From the cell containing the given text, extract its center point as (X, Y) coordinate. 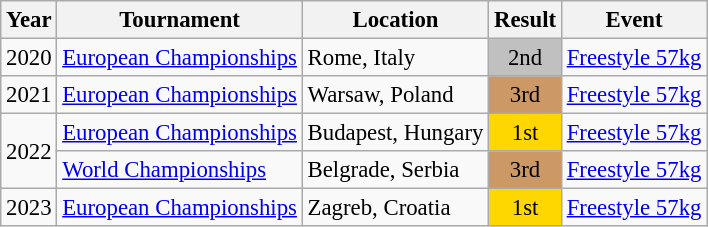
Warsaw, Poland (395, 95)
Tournament (180, 20)
2020 (29, 58)
Rome, Italy (395, 58)
Year (29, 20)
Location (395, 20)
2021 (29, 95)
Result (526, 20)
2nd (526, 58)
Zagreb, Croatia (395, 208)
Event (634, 20)
Budapest, Hungary (395, 133)
2022 (29, 152)
World Championships (180, 170)
2023 (29, 208)
Belgrade, Serbia (395, 170)
